Pinpoint the cell where the given text exists, returning its [X, Y] midpoint coordinate. 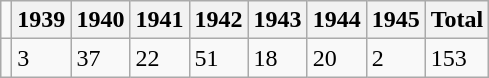
51 [218, 58]
1945 [396, 20]
1941 [160, 20]
Total [457, 20]
1943 [278, 20]
1939 [42, 20]
18 [278, 58]
153 [457, 58]
1940 [100, 20]
1942 [218, 20]
2 [396, 58]
37 [100, 58]
1944 [336, 20]
3 [42, 58]
20 [336, 58]
22 [160, 58]
